Scan for the cell matching the given text and deliver its [X, Y] coordinate at center. 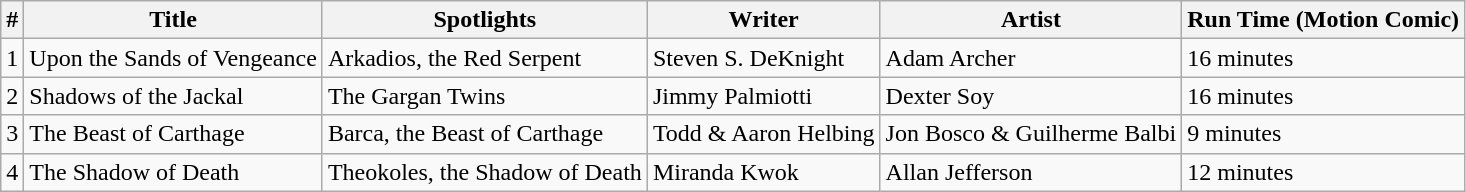
9 minutes [1324, 134]
Writer [764, 20]
Barca, the Beast of Carthage [484, 134]
The Gargan Twins [484, 96]
Jon Bosco & Guilherme Balbi [1031, 134]
Artist [1031, 20]
# [12, 20]
Jimmy Palmiotti [764, 96]
Arkadios, the Red Serpent [484, 58]
The Shadow of Death [174, 172]
Dexter Soy [1031, 96]
Adam Archer [1031, 58]
4 [12, 172]
Shadows of the Jackal [174, 96]
3 [12, 134]
Miranda Kwok [764, 172]
12 minutes [1324, 172]
Title [174, 20]
1 [12, 58]
Allan Jefferson [1031, 172]
2 [12, 96]
Run Time (Motion Comic) [1324, 20]
The Beast of Carthage [174, 134]
Theokoles, the Shadow of Death [484, 172]
Steven S. DeKnight [764, 58]
Spotlights [484, 20]
Todd & Aaron Helbing [764, 134]
Upon the Sands of Vengeance [174, 58]
